Provide the [X, Y] coordinate of the cell's center where the given text is located.  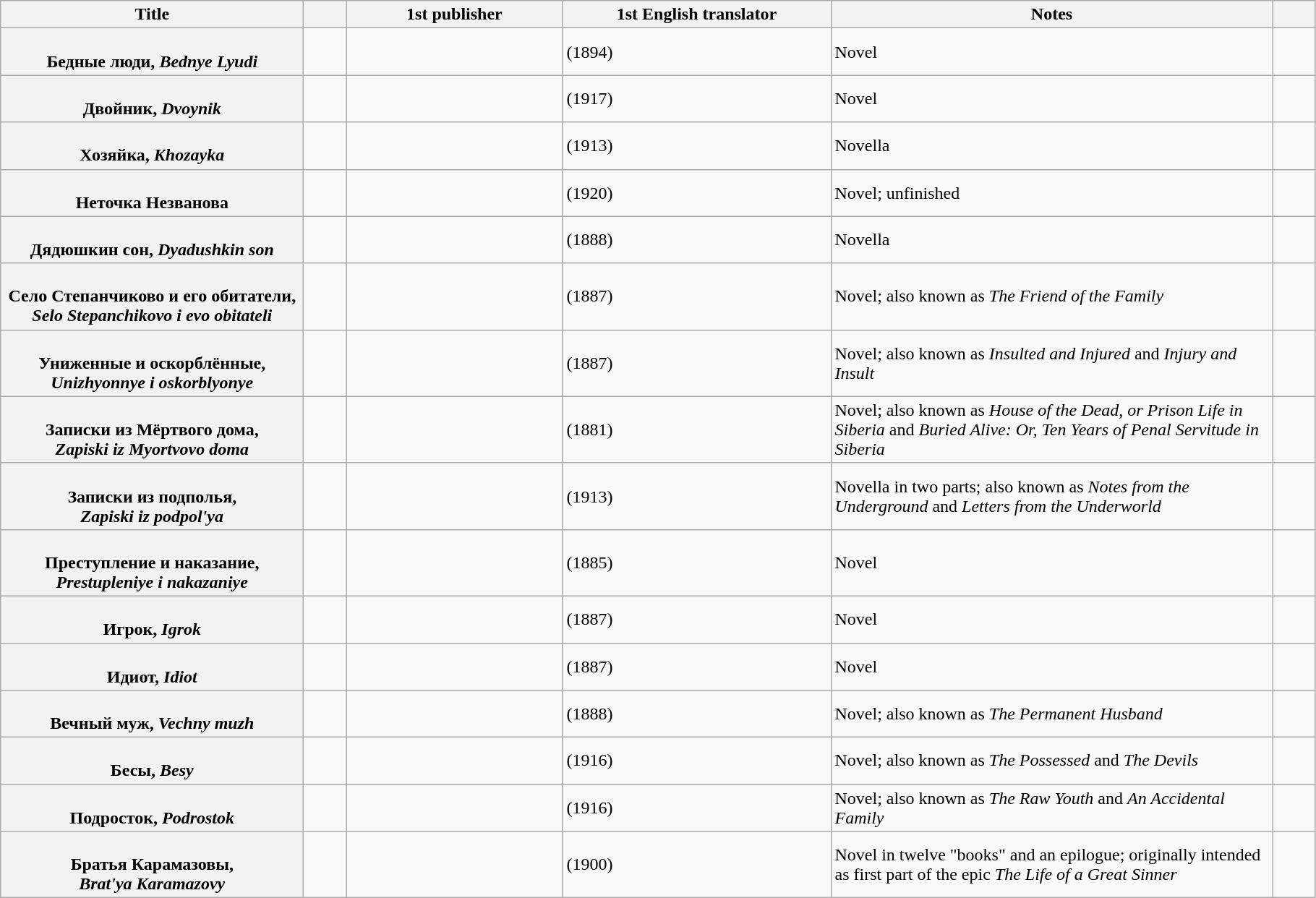
Преступление и наказание, Prestupleniye i nakazaniye [152, 563]
Неточка Незванова [152, 192]
Novel; also known as The Permanent Husband [1051, 714]
Подросток, Podrostok [152, 808]
Novella in two parts; also known as Notes from the Underground and Letters from the Underworld [1051, 496]
Униженные и оскорблённые, Unizhyonnye i oskorblyonye [152, 363]
Novel; also known as The Friend of the Family [1051, 296]
(1917) [697, 98]
Novel; also known as The Raw Youth and An Accidental Family [1051, 808]
(1900) [697, 865]
1st English translator [697, 14]
Идиот, Idiot [152, 667]
Вечный муж, Vechny muzh [152, 714]
Бедные люди, Bednye Lyudi [152, 52]
Село Степанчиково и его обитатели, Selo Stepanchikovo i evo obitateli [152, 296]
Novel; also known as House of the Dead, or Prison Life in Siberia and Buried Alive: Or, Ten Years of Penal Servitude in Siberia [1051, 429]
Братья Карамазовы,Brat'ya Karamazovy [152, 865]
Title [152, 14]
Novel in twelve "books" and an epilogue; originally intended as first part of the epic The Life of a Great Sinner [1051, 865]
(1881) [697, 429]
Notes [1051, 14]
Двойник, Dvoynik [152, 98]
Игрок, Igrok [152, 619]
(1920) [697, 192]
Записки из Мёртвого дома,Zapiski iz Myortvovo doma [152, 429]
Novel; unfinished [1051, 192]
(1885) [697, 563]
Хозяйка, Khozayka [152, 146]
Novel; also known as Insulted and Injured and Injury and Insult [1051, 363]
Novel; also known as The Possessed and The Devils [1051, 761]
1st publisher [454, 14]
(1894) [697, 52]
Записки из подполья,Zapiski iz podpol'ya [152, 496]
Дядюшкин сон, Dyadushkin son [152, 240]
Бесы, Besy [152, 761]
